Search for the cell housing the specified text and yield its [x, y] center coordinate. 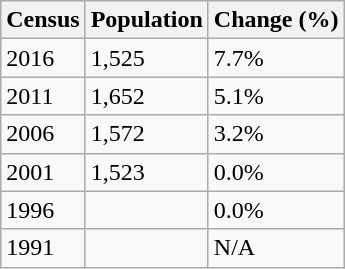
1,572 [146, 134]
1,523 [146, 172]
5.1% [276, 96]
Census [43, 20]
2016 [43, 58]
2011 [43, 96]
N/A [276, 248]
2001 [43, 172]
Change (%) [276, 20]
1991 [43, 248]
2006 [43, 134]
3.2% [276, 134]
7.7% [276, 58]
Population [146, 20]
1996 [43, 210]
1,652 [146, 96]
1,525 [146, 58]
